Detect which cell encompasses the target text, then output its [X, Y] center coordinate. 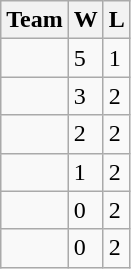
5 [86, 58]
3 [86, 96]
W [86, 20]
Team [35, 20]
L [116, 20]
